From the cell containing the given text, extract its center point as [X, Y] coordinate. 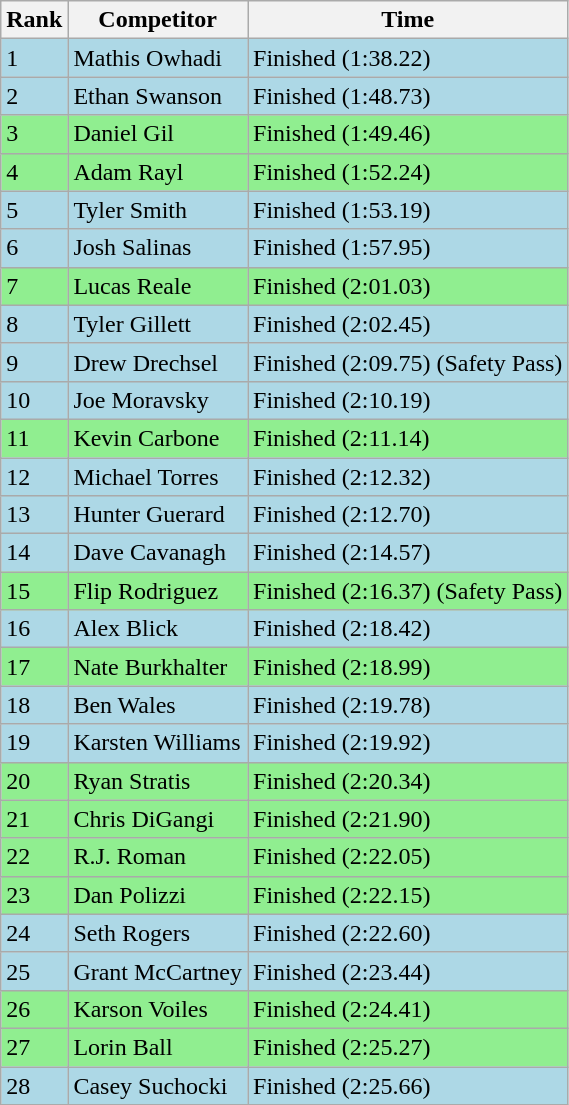
25 [34, 971]
3 [34, 134]
16 [34, 629]
Grant McCartney [158, 971]
Mathis Owhadi [158, 58]
Finished (2:18.42) [408, 629]
Michael Torres [158, 477]
23 [34, 895]
Finished (2:16.37) (Safety Pass) [408, 591]
Chris DiGangi [158, 819]
Finished (2:22.60) [408, 933]
Daniel Gil [158, 134]
27 [34, 1047]
R.J. Roman [158, 857]
Finished (2:22.15) [408, 895]
Lucas Reale [158, 286]
Rank [34, 20]
Competitor [158, 20]
Karsten Williams [158, 743]
19 [34, 743]
Adam Rayl [158, 172]
Josh Salinas [158, 248]
Dan Polizzi [158, 895]
Finished (2:01.03) [408, 286]
Finished (2:11.14) [408, 438]
Finished (2:09.75) (Safety Pass) [408, 362]
11 [34, 438]
Finished (2:22.05) [408, 857]
1 [34, 58]
Finished (1:53.19) [408, 210]
Finished (2:24.41) [408, 1009]
Karson Voiles [158, 1009]
24 [34, 933]
Finished (2:02.45) [408, 324]
Drew Drechsel [158, 362]
10 [34, 400]
Ryan Stratis [158, 781]
9 [34, 362]
Finished (2:12.70) [408, 515]
Finished (2:12.32) [408, 477]
Finished (2:21.90) [408, 819]
Finished (2:18.99) [408, 667]
17 [34, 667]
Finished (1:57.95) [408, 248]
Finished (2:14.57) [408, 553]
14 [34, 553]
Nate Burkhalter [158, 667]
Finished (1:52.24) [408, 172]
7 [34, 286]
Lorin Ball [158, 1047]
2 [34, 96]
15 [34, 591]
Dave Cavanagh [158, 553]
20 [34, 781]
18 [34, 705]
12 [34, 477]
28 [34, 1085]
Finished (2:19.92) [408, 743]
6 [34, 248]
21 [34, 819]
Finished (1:38.22) [408, 58]
5 [34, 210]
Finished (2:19.78) [408, 705]
Joe Moravsky [158, 400]
Hunter Guerard [158, 515]
4 [34, 172]
Finished (1:48.73) [408, 96]
Ben Wales [158, 705]
22 [34, 857]
8 [34, 324]
Tyler Gillett [158, 324]
Finished (2:20.34) [408, 781]
Time [408, 20]
Finished (2:25.66) [408, 1085]
Finished (2:25.27) [408, 1047]
Finished (1:49.46) [408, 134]
13 [34, 515]
Kevin Carbone [158, 438]
Tyler Smith [158, 210]
Alex Blick [158, 629]
26 [34, 1009]
Finished (2:23.44) [408, 971]
Seth Rogers [158, 933]
Casey Suchocki [158, 1085]
Flip Rodriguez [158, 591]
Finished (2:10.19) [408, 400]
Ethan Swanson [158, 96]
